Return the (x, y) coordinate for the center point of the cell that contains the specified text.  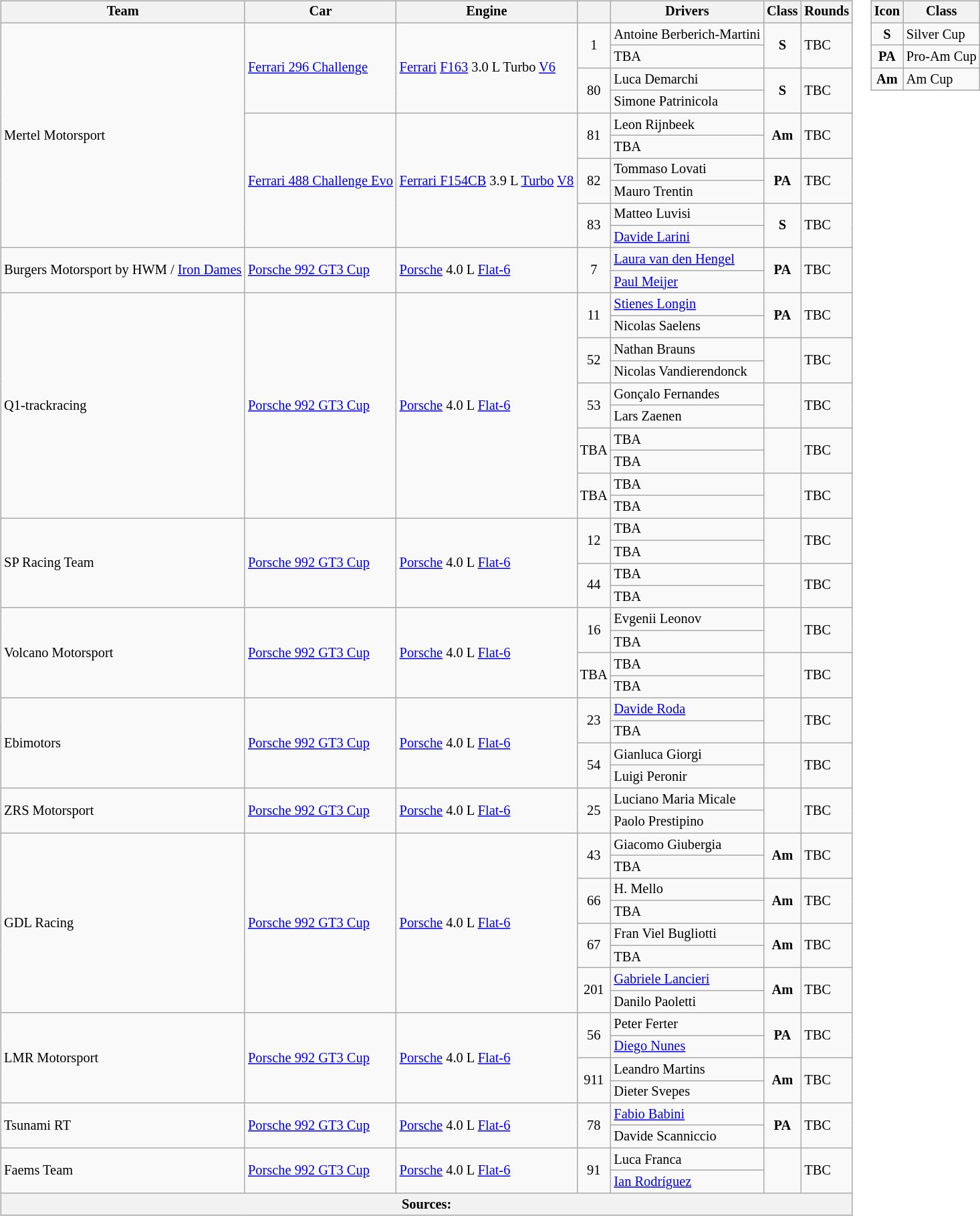
52 (594, 360)
Ferrari F163 3.0 L Turbo V6 (487, 68)
Paul Meijer (687, 282)
SP Racing Team (123, 563)
Team (123, 12)
Luca Demarchi (687, 80)
Mauro Trentin (687, 192)
Leon Rijnbeek (687, 124)
23 (594, 721)
Ferrari 488 Challenge Evo (321, 180)
Davide Scanniccio (687, 1136)
67 (594, 945)
Ian Rodríguez (687, 1182)
Gonçalo Fernandes (687, 394)
12 (594, 540)
Gabriele Lancieri (687, 979)
Car (321, 12)
80 (594, 91)
LMR Motorsport (123, 1058)
Volcano Motorsport (123, 652)
16 (594, 630)
Gianluca Giorgi (687, 754)
Sources: (426, 1204)
Danilo Paoletti (687, 1002)
Tommaso Lovati (687, 169)
Faems Team (123, 1170)
Nicolas Saelens (687, 327)
Fabio Babini (687, 1114)
Simone Patrinicola (687, 102)
Luca Franca (687, 1159)
Burgers Motorsport by HWM / Iron Dames (123, 270)
Icon (887, 12)
Engine (487, 12)
83 (594, 226)
Luciano Maria Micale (687, 800)
Ebimotors (123, 743)
Stienes Longin (687, 304)
1 (594, 45)
Drivers (687, 12)
56 (594, 1035)
81 (594, 135)
Ferrari F154CB 3.9 L Turbo V8 (487, 180)
911 (594, 1080)
54 (594, 765)
Giacomo Giubergia (687, 844)
Dieter Svepes (687, 1092)
7 (594, 270)
Lars Zaenen (687, 416)
43 (594, 856)
82 (594, 180)
Davide Larini (687, 237)
GDL Racing (123, 923)
11 (594, 316)
Peter Ferter (687, 1024)
Laura van den Hengel (687, 259)
Evgenii Leonov (687, 619)
Mertel Motorsport (123, 135)
78 (594, 1126)
201 (594, 991)
Rounds (826, 12)
Q1-trackracing (123, 405)
53 (594, 405)
H. Mello (687, 889)
Davide Roda (687, 709)
66 (594, 900)
Antoine Berberich-Martini (687, 34)
Pro-Am Cup (941, 57)
25 (594, 810)
Matteo Luvisi (687, 215)
ZRS Motorsport (123, 810)
Tsunami RT (123, 1126)
Fran Viel Bugliotti (687, 935)
Leandro Martins (687, 1069)
Ferrari 296 Challenge (321, 68)
Diego Nunes (687, 1047)
Silver Cup (941, 34)
Luigi Peronir (687, 777)
Nathan Brauns (687, 349)
44 (594, 586)
Paolo Prestipino (687, 822)
Nicolas Vandierendonck (687, 372)
Am Cup (941, 80)
91 (594, 1170)
